Determine the (x, y) coordinate at the center of the cell enclosing the given text.  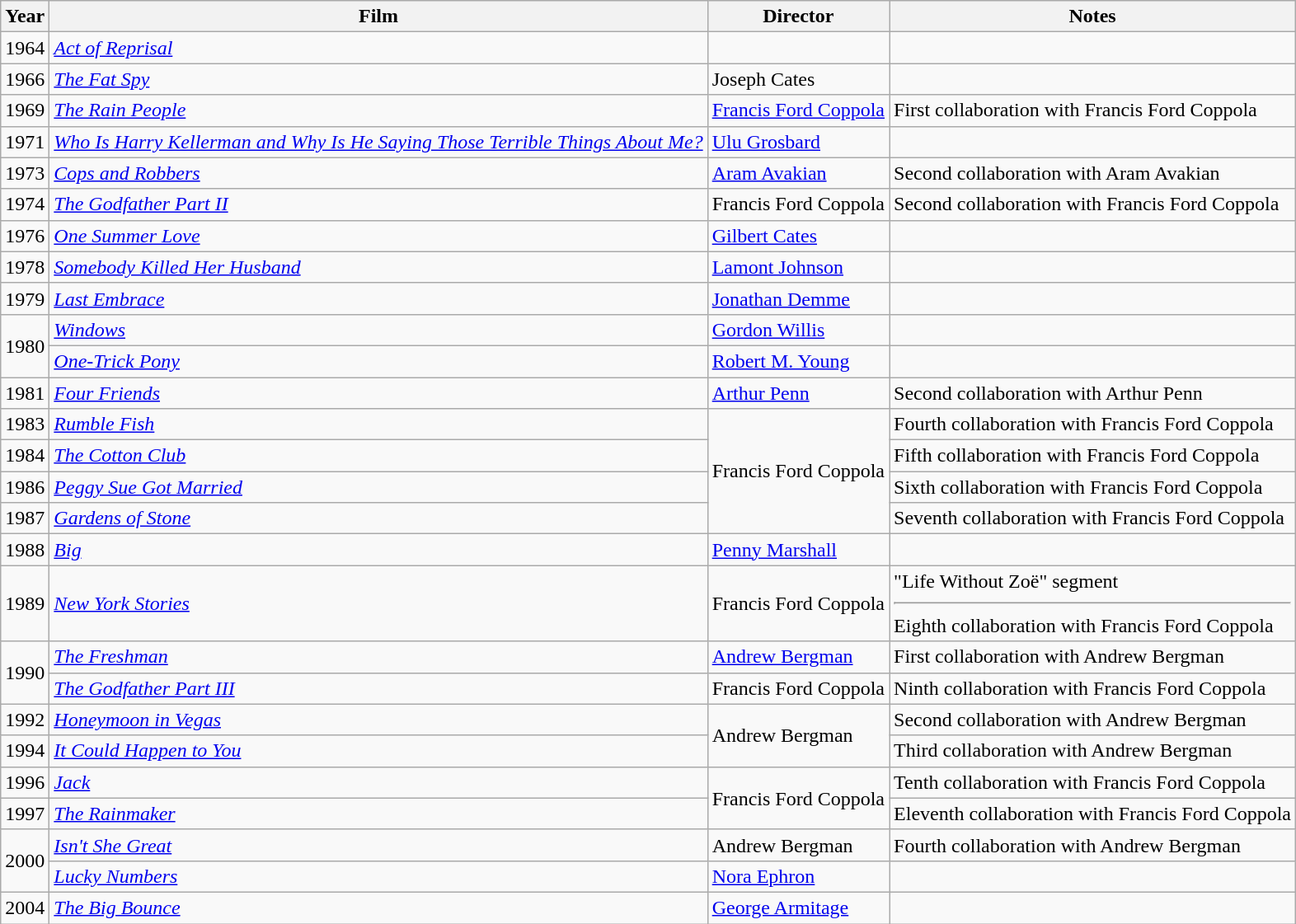
Four Friends (378, 393)
Robert M. Young (798, 361)
Eleventh collaboration with Francis Ford Coppola (1093, 814)
Fourth collaboration with Andrew Bergman (1093, 845)
2004 (25, 908)
Who Is Harry Kellerman and Why Is He Saying Those Terrible Things About Me? (378, 142)
1992 (25, 720)
George Armitage (798, 908)
Honeymoon in Vegas (378, 720)
Aram Avakian (798, 173)
Notes (1093, 16)
1997 (25, 814)
1976 (25, 236)
The Godfather Part III (378, 688)
First collaboration with Francis Ford Coppola (1093, 110)
Last Embrace (378, 298)
First collaboration with Andrew Bergman (1093, 657)
Gordon Willis (798, 330)
The Rain People (378, 110)
One Summer Love (378, 236)
1994 (25, 751)
The Cotton Club (378, 456)
Second collaboration with Francis Ford Coppola (1093, 204)
New York Stories (378, 603)
Tenth collaboration with Francis Ford Coppola (1093, 782)
Fourth collaboration with Francis Ford Coppola (1093, 424)
Director (798, 16)
2000 (25, 861)
Lamont Johnson (798, 267)
Gardens of Stone (378, 518)
1979 (25, 298)
Seventh collaboration with Francis Ford Coppola (1093, 518)
1983 (25, 424)
Isn't She Great (378, 845)
Ulu Grosbard (798, 142)
Gilbert Cates (798, 236)
1980 (25, 345)
Act of Reprisal (378, 48)
1984 (25, 456)
1973 (25, 173)
1988 (25, 550)
Lucky Numbers (378, 876)
Fifth collaboration with Francis Ford Coppola (1093, 456)
1989 (25, 603)
Jonathan Demme (798, 298)
1981 (25, 393)
Big (378, 550)
Joseph Cates (798, 79)
Somebody Killed Her Husband (378, 267)
1971 (25, 142)
Peggy Sue Got Married (378, 487)
1966 (25, 79)
"Life Without Zoë" segmentEighth collaboration with Francis Ford Coppola (1093, 603)
Jack (378, 782)
Second collaboration with Arthur Penn (1093, 393)
Year (25, 16)
Nora Ephron (798, 876)
One-Trick Pony (378, 361)
1969 (25, 110)
Arthur Penn (798, 393)
1996 (25, 782)
The Big Bounce (378, 908)
1986 (25, 487)
Film (378, 16)
1987 (25, 518)
1964 (25, 48)
1990 (25, 673)
The Fat Spy (378, 79)
1978 (25, 267)
Rumble Fish (378, 424)
Second collaboration with Andrew Bergman (1093, 720)
It Could Happen to You (378, 751)
Third collaboration with Andrew Bergman (1093, 751)
Second collaboration with Aram Avakian (1093, 173)
Sixth collaboration with Francis Ford Coppola (1093, 487)
1974 (25, 204)
The Rainmaker (378, 814)
Cops and Robbers (378, 173)
The Freshman (378, 657)
Ninth collaboration with Francis Ford Coppola (1093, 688)
Windows (378, 330)
Penny Marshall (798, 550)
The Godfather Part II (378, 204)
